Locate the cell with the specified text and output its [x, y] center coordinate. 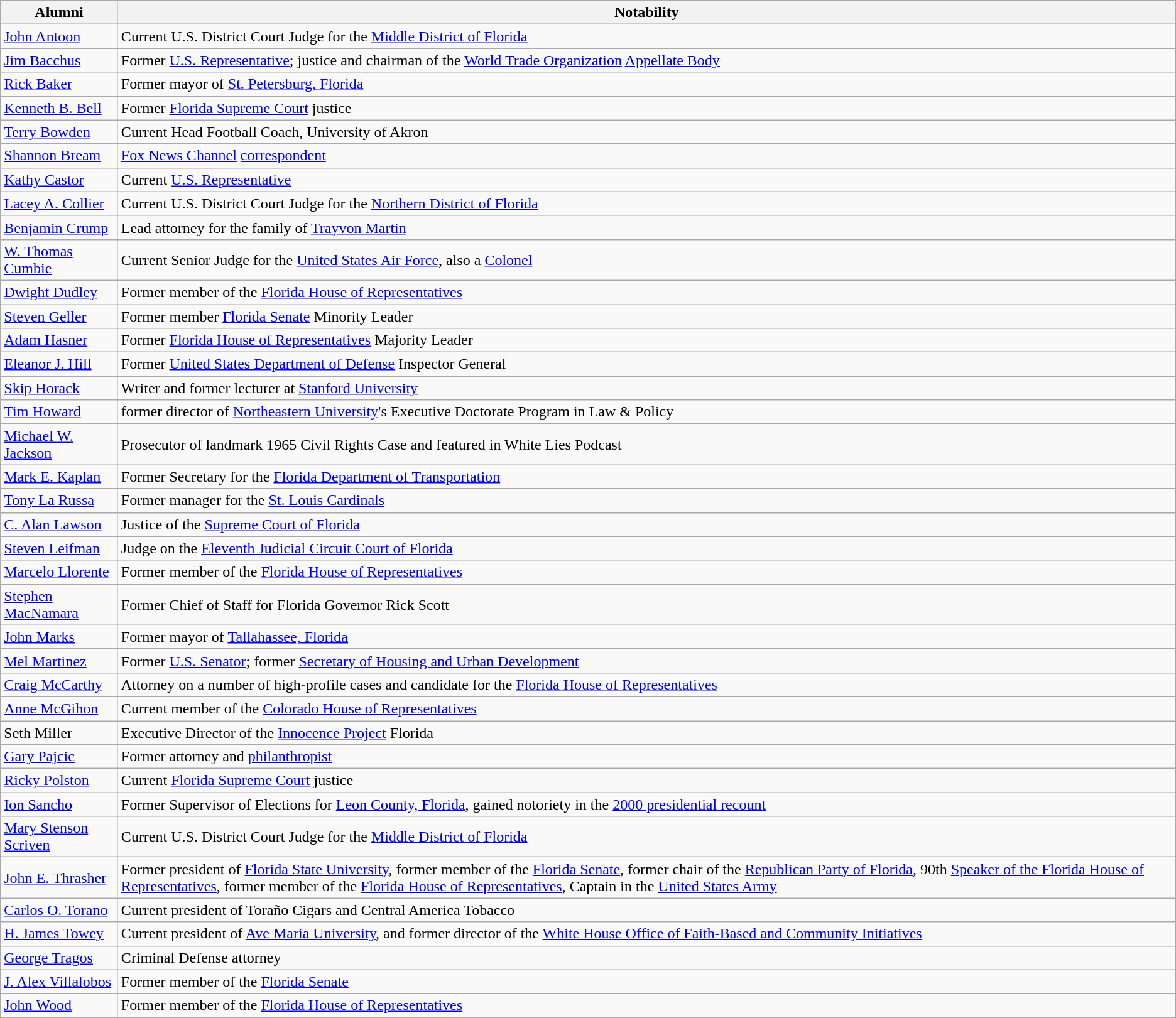
J. Alex Villalobos [59, 982]
Skip Horack [59, 388]
Former Chief of Staff for Florida Governor Rick Scott [646, 604]
Former Secretary for the Florida Department of Transportation [646, 477]
Ion Sancho [59, 804]
Former manager for the St. Louis Cardinals [646, 501]
Current Senior Judge for the United States Air Force, also a Colonel [646, 260]
Former U.S. Representative; justice and chairman of the World Trade Organization Appellate Body [646, 60]
Alumni [59, 13]
Criminal Defense attorney [646, 958]
Marcelo Llorente [59, 572]
Judge on the Eleventh Judicial Circuit Court of Florida [646, 548]
former director of Northeastern University's Executive Doctorate Program in Law & Policy [646, 412]
Tim Howard [59, 412]
Former United States Department of Defense Inspector General [646, 364]
Benjamin Crump [59, 227]
Anne McGihon [59, 708]
Current president of Toraño Cigars and Central America Tobacco [646, 910]
George Tragos [59, 958]
Lacey A. Collier [59, 203]
Mary Stenson Scriven [59, 837]
John Marks [59, 637]
Kenneth B. Bell [59, 108]
Steven Geller [59, 316]
Former attorney and philanthropist [646, 757]
Current U.S. District Court Judge for the Northern District of Florida [646, 203]
Terry Bowden [59, 132]
Gary Pajcic [59, 757]
Former member of the Florida Senate [646, 982]
Former mayor of St. Petersburg, Florida [646, 84]
Former Supervisor of Elections for Leon County, Florida, gained notoriety in the 2000 presidential recount [646, 804]
Lead attorney for the family of Trayvon Martin [646, 227]
Current member of the Colorado House of Representatives [646, 708]
Mel Martinez [59, 661]
John Antoon [59, 36]
Rick Baker [59, 84]
Current U.S. Representative [646, 180]
Former U.S. Senator; former Secretary of Housing and Urban Development [646, 661]
C. Alan Lawson [59, 524]
Attorney on a number of high-profile cases and candidate for the Florida House of Representatives [646, 685]
Kathy Castor [59, 180]
Dwight Dudley [59, 292]
Ricky Polston [59, 781]
Mark E. Kaplan [59, 477]
Seth Miller [59, 733]
Stephen MacNamara [59, 604]
Jim Bacchus [59, 60]
Michael W. Jackson [59, 445]
Shannon Bream [59, 156]
Current Head Football Coach, University of Akron [646, 132]
Former Florida House of Representatives Majority Leader [646, 340]
Fox News Channel correspondent [646, 156]
Prosecutor of landmark 1965 Civil Rights Case and featured in White Lies Podcast [646, 445]
John Wood [59, 1005]
Notability [646, 13]
Current Florida Supreme Court justice [646, 781]
Justice of the Supreme Court of Florida [646, 524]
Carlos O. Torano [59, 910]
Former mayor of Tallahassee, Florida [646, 637]
W. Thomas Cumbie [59, 260]
H. James Towey [59, 934]
Steven Leifman [59, 548]
Current president of Ave Maria University, and former director of the White House Office of Faith-Based and Community Initiatives [646, 934]
Executive Director of the Innocence Project Florida [646, 733]
Former Florida Supreme Court justice [646, 108]
Writer and former lecturer at Stanford University [646, 388]
Former member Florida Senate Minority Leader [646, 316]
Craig McCarthy [59, 685]
John E. Thrasher [59, 878]
Eleanor J. Hill [59, 364]
Tony La Russa [59, 501]
Adam Hasner [59, 340]
